Extract the [X, Y] coordinate from the center of the cell holding the provided text.  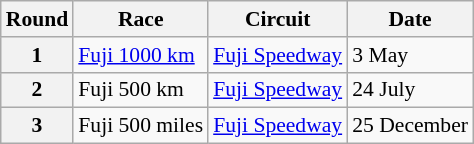
3 May [410, 55]
2 [38, 90]
Fuji 1000 km [140, 55]
25 December [410, 126]
Race [140, 19]
Round [38, 19]
24 July [410, 90]
3 [38, 126]
1 [38, 55]
Circuit [278, 19]
Date [410, 19]
Fuji 500 km [140, 90]
Fuji 500 miles [140, 126]
